Search for the cell housing the specified text and yield its [x, y] center coordinate. 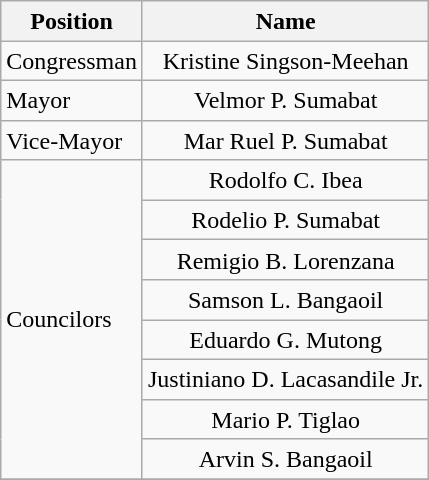
Remigio B. Lorenzana [285, 260]
Kristine Singson-Meehan [285, 61]
Rodelio P. Sumabat [285, 220]
Position [72, 21]
Councilors [72, 320]
Mar Ruel P. Sumabat [285, 140]
Mario P. Tiglao [285, 419]
Velmor P. Sumabat [285, 100]
Rodolfo C. Ibea [285, 180]
Samson L. Bangaoil [285, 300]
Mayor [72, 100]
Congressman [72, 61]
Eduardo G. Mutong [285, 340]
Arvin S. Bangaoil [285, 459]
Justiniano D. Lacasandile Jr. [285, 379]
Name [285, 21]
Vice-Mayor [72, 140]
